Capture the cell that displays the provided text and extract its [x, y] central coordinate. 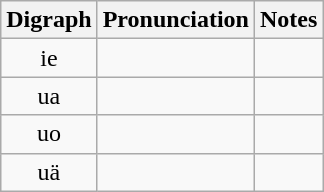
Digraph [49, 20]
uo [49, 134]
Notes [288, 20]
uä [49, 172]
Pronunciation [176, 20]
ie [49, 58]
ua [49, 96]
